Scan for the cell matching the given text and deliver its (x, y) coordinate at center. 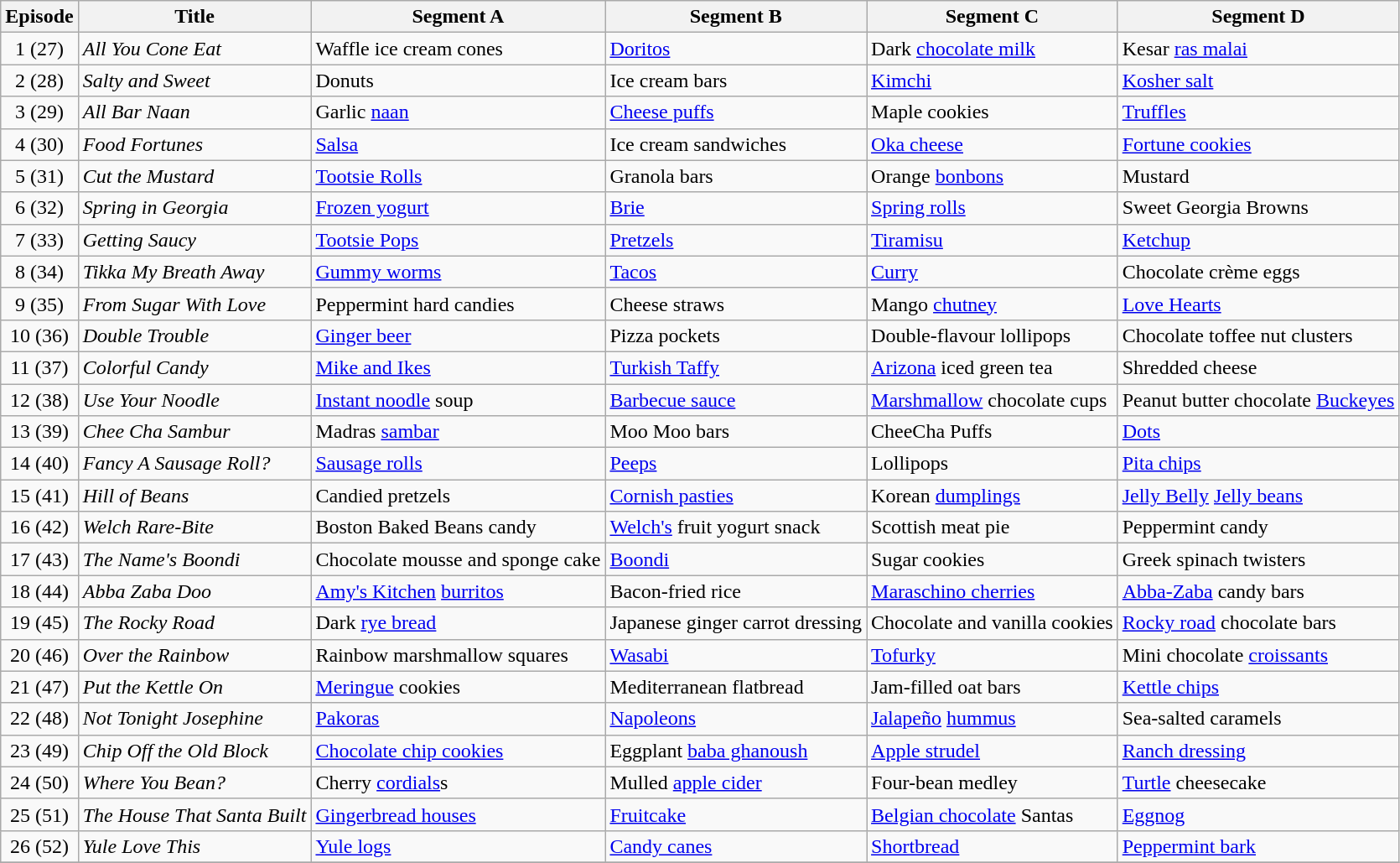
Bacon-fried rice (736, 591)
Donuts (458, 81)
Pakoras (458, 719)
23 (49) (39, 751)
Candy canes (736, 846)
Welch's fruit yogurt snack (736, 528)
Ice cream sandwiches (736, 144)
Mustard (1258, 176)
21 (47) (39, 687)
Segment A (458, 17)
6 (32) (39, 208)
Greek spinach twisters (1258, 559)
Mike and Ikes (458, 367)
Sea-salted caramels (1258, 719)
Kettle chips (1258, 687)
Kesar ras malai (1258, 49)
Granola bars (736, 176)
13 (39) (39, 432)
Brie (736, 208)
Sweet Georgia Browns (1258, 208)
Chocolate mousse and sponge cake (458, 559)
22 (48) (39, 719)
Garlic naan (458, 112)
17 (43) (39, 559)
Chee Cha Sambur (194, 432)
Marshmallow chocolate cups (993, 400)
Maraschino cherries (993, 591)
3 (29) (39, 112)
Segment D (1258, 17)
Apple strudel (993, 751)
Double-flavour lollipops (993, 335)
Boston Baked Beans candy (458, 528)
Frozen yogurt (458, 208)
Cornish pasties (736, 496)
Gingerbread houses (458, 814)
Arizona iced green tea (993, 367)
CheeCha Puffs (993, 432)
Belgian chocolate Santas (993, 814)
Amy's Kitchen burritos (458, 591)
15 (41) (39, 496)
Hill of Beans (194, 496)
Mango chutney (993, 304)
Kosher salt (1258, 81)
Sausage rolls (458, 464)
Sugar cookies (993, 559)
Chocolate and vanilla cookies (993, 623)
Moo Moo bars (736, 432)
Wasabi (736, 655)
Colorful Candy (194, 367)
Episode (39, 17)
From Sugar With Love (194, 304)
Cheese puffs (736, 112)
Madras sambar (458, 432)
26 (52) (39, 846)
Dark chocolate milk (993, 49)
Ginger beer (458, 335)
Candied pretzels (458, 496)
Abba Zaba Doo (194, 591)
Ranch dressing (1258, 751)
Turkish Taffy (736, 367)
2 (28) (39, 81)
Food Fortunes (194, 144)
Napoleons (736, 719)
Korean dumplings (993, 496)
Truffles (1258, 112)
Love Hearts (1258, 304)
Ketchup (1258, 240)
Kimchi (993, 81)
Use Your Noodle (194, 400)
Scottish meat pie (993, 528)
Mediterranean flatbread (736, 687)
Barbecue sauce (736, 400)
Over the Rainbow (194, 655)
Tacos (736, 272)
Chocolate toffee nut clusters (1258, 335)
The House That Santa Built (194, 814)
Orange bonbons (993, 176)
Yule Love This (194, 846)
12 (38) (39, 400)
Spring rolls (993, 208)
16 (42) (39, 528)
Yule logs (458, 846)
Salsa (458, 144)
Peanut butter chocolate Buckeyes (1258, 400)
Welch Rare-Bite (194, 528)
5 (31) (39, 176)
Tofurky (993, 655)
Where You Bean? (194, 782)
Dark rye bread (458, 623)
4 (30) (39, 144)
Peppermint bark (1258, 846)
Peppermint candy (1258, 528)
20 (46) (39, 655)
Cut the Mustard (194, 176)
Dots (1258, 432)
Ice cream bars (736, 81)
Fortune cookies (1258, 144)
Spring in Georgia (194, 208)
Four-bean medley (993, 782)
All Bar Naan (194, 112)
Boondi (736, 559)
Rainbow marshmallow squares (458, 655)
Not Tonight Josephine (194, 719)
Shortbread (993, 846)
9 (35) (39, 304)
All You Cone Eat (194, 49)
1 (27) (39, 49)
Maple cookies (993, 112)
Instant noodle soup (458, 400)
Tootsie Pops (458, 240)
Tootsie Rolls (458, 176)
Tikka My Breath Away (194, 272)
19 (45) (39, 623)
Japanese ginger carrot dressing (736, 623)
Getting Saucy (194, 240)
Put the Kettle On (194, 687)
Doritos (736, 49)
Double Trouble (194, 335)
8 (34) (39, 272)
Meringue cookies (458, 687)
Segment B (736, 17)
18 (44) (39, 591)
Fruitcake (736, 814)
Curry (993, 272)
Waffle ice cream cones (458, 49)
14 (40) (39, 464)
24 (50) (39, 782)
Turtle cheesecake (1258, 782)
10 (36) (39, 335)
Jelly Belly Jelly beans (1258, 496)
Jalapeño hummus (993, 719)
25 (51) (39, 814)
Abba-Zaba candy bars (1258, 591)
Peeps (736, 464)
The Name's Boondi (194, 559)
Eggplant baba ghanoush (736, 751)
Salty and Sweet (194, 81)
Pizza pockets (736, 335)
Tiramisu (993, 240)
Chip Off the Old Block (194, 751)
Pita chips (1258, 464)
11 (37) (39, 367)
The Rocky Road (194, 623)
Jam-filled oat bars (993, 687)
Eggnog (1258, 814)
Chocolate chip cookies (458, 751)
Shredded cheese (1258, 367)
Chocolate crème eggs (1258, 272)
Cheese straws (736, 304)
Cherry cordialss (458, 782)
Mini chocolate croissants (1258, 655)
Mulled apple cider (736, 782)
Rocky road chocolate bars (1258, 623)
Segment C (993, 17)
Oka cheese (993, 144)
Fancy A Sausage Roll? (194, 464)
Gummy worms (458, 272)
Title (194, 17)
Lollipops (993, 464)
Peppermint hard candies (458, 304)
7 (33) (39, 240)
Pretzels (736, 240)
